From the cell containing the given text, extract its center point as [x, y] coordinate. 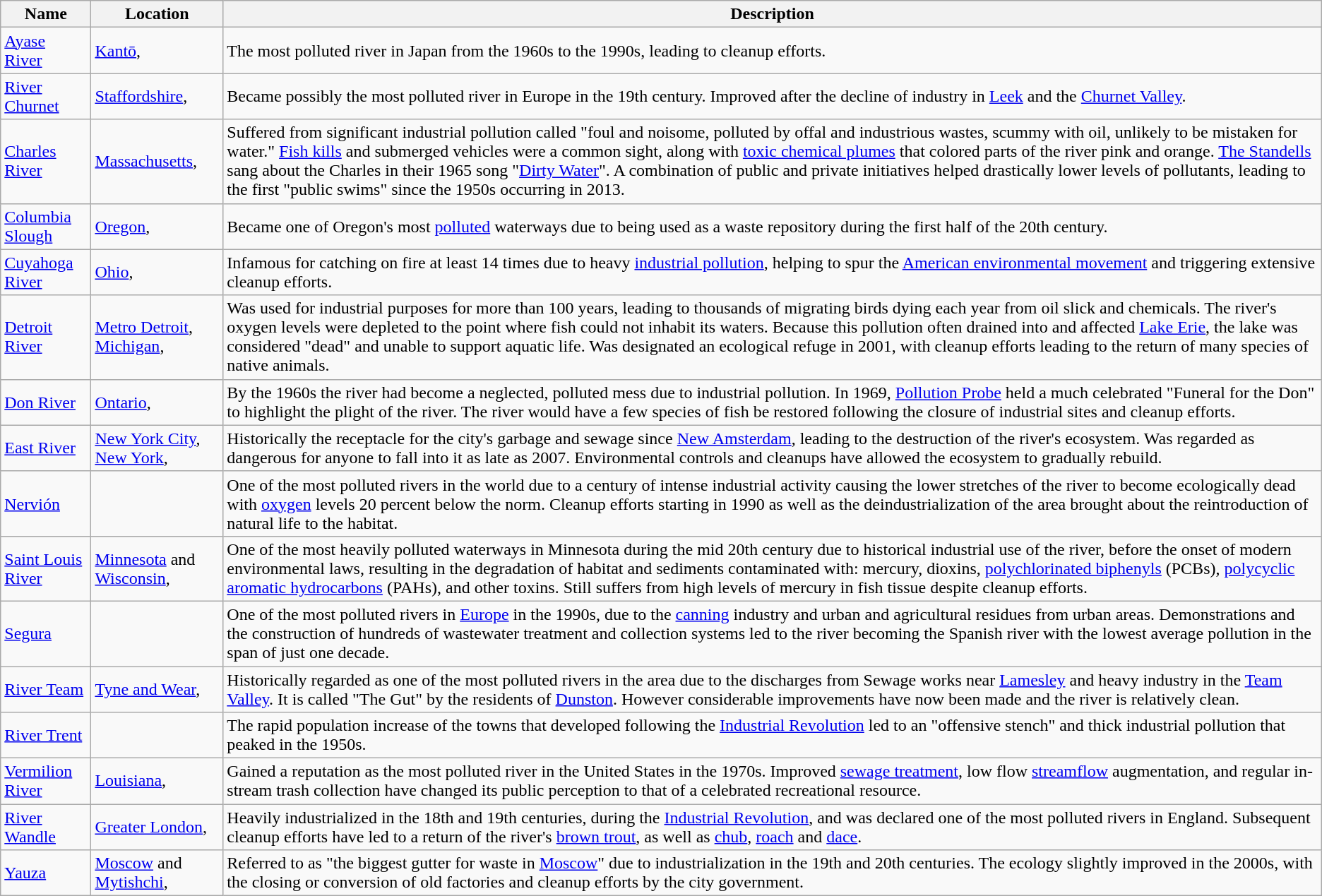
River Team [46, 689]
Segura [46, 633]
River Churnet [46, 96]
Charles River [46, 161]
Don River [46, 402]
Tyne and Wear, [157, 689]
Massachusetts, [157, 161]
Staffordshire, [157, 96]
Greater London, [157, 828]
Detroit River [46, 338]
Became one of Oregon's most polluted waterways due to being used as a waste repository during the first half of the 20th century. [773, 226]
Minnesota and Wisconsin, [157, 568]
Kantō, [157, 51]
Louisiana, [157, 781]
The most polluted river in Japan from the 1960s to the 1990s, leading to cleanup efforts. [773, 51]
Oregon, [157, 226]
Vermilion River [46, 781]
Nervión [46, 503]
Name [46, 14]
River Wandle [46, 828]
Moscow and Mytishchi, [157, 873]
Ohio, [157, 273]
Columbia Slough [46, 226]
Cuyahoga River [46, 273]
Ontario, [157, 402]
Yauza [46, 873]
Location [157, 14]
Ayase River [46, 51]
New York City, New York, [157, 448]
Saint Louis River [46, 568]
River Trent [46, 736]
East River [46, 448]
Metro Detroit, Michigan, [157, 338]
Description [773, 14]
Became possibly the most polluted river in Europe in the 19th century. Improved after the decline of industry in Leek and the Churnet Valley. [773, 96]
